Determine the [x, y] coordinate at the center of the cell enclosing the given text.  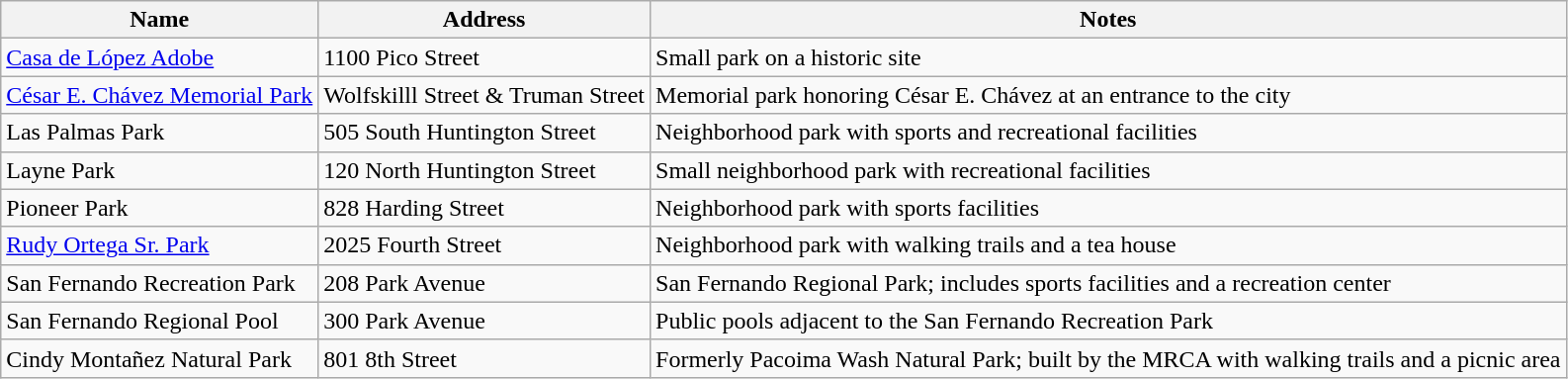
Wolfskilll Street & Truman Street [484, 95]
Neighborhood park with sports and recreational facilities [1109, 133]
828 Harding Street [484, 208]
120 North Huntington Street [484, 170]
Cindy Montañez Natural Park [160, 358]
Rudy Ortega Sr. Park [160, 245]
Address [484, 20]
Neighborhood park with walking trails and a tea house [1109, 245]
505 South Huntington Street [484, 133]
Small neighborhood park with recreational facilities [1109, 170]
San Fernando Regional Pool [160, 321]
Layne Park [160, 170]
San Fernando Regional Park; includes sports facilities and a recreation center [1109, 283]
Neighborhood park with sports facilities [1109, 208]
César E. Chávez Memorial Park [160, 95]
Casa de López Adobe [160, 57]
1100 Pico Street [484, 57]
Public pools adjacent to the San Fernando Recreation Park [1109, 321]
Memorial park honoring César E. Chávez at an entrance to the city [1109, 95]
Formerly Pacoima Wash Natural Park; built by the MRCA with walking trails and a picnic area [1109, 358]
Las Palmas Park [160, 133]
Notes [1109, 20]
San Fernando Recreation Park [160, 283]
Small park on a historic site [1109, 57]
208 Park Avenue [484, 283]
Name [160, 20]
801 8th Street [484, 358]
Pioneer Park [160, 208]
300 Park Avenue [484, 321]
2025 Fourth Street [484, 245]
